Locate the cell with the specified text and output its (X, Y) center coordinate. 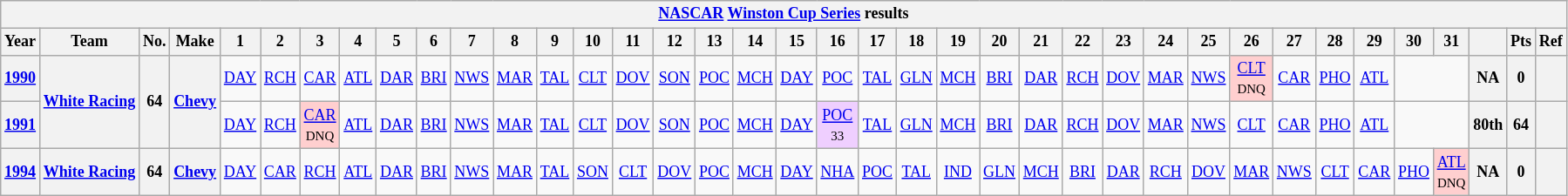
29 (1375, 42)
14 (755, 42)
Pts (1522, 42)
9 (554, 42)
CLTDNQ (1252, 78)
31 (1451, 42)
3 (320, 42)
80th (1489, 125)
28 (1335, 42)
27 (1295, 42)
1994 (21, 172)
22 (1083, 42)
11 (633, 42)
13 (715, 42)
NASCAR Winston Cup Series results (784, 14)
21 (1041, 42)
Ref (1551, 42)
23 (1123, 42)
CARDNQ (320, 125)
7 (472, 42)
18 (916, 42)
1990 (21, 78)
Make (195, 42)
No. (155, 42)
6 (434, 42)
2 (280, 42)
25 (1208, 42)
26 (1252, 42)
19 (958, 42)
5 (397, 42)
10 (593, 42)
1991 (21, 125)
15 (797, 42)
17 (878, 42)
30 (1414, 42)
Team (89, 42)
20 (1000, 42)
24 (1165, 42)
IND (958, 172)
12 (675, 42)
Year (21, 42)
1 (240, 42)
POC33 (838, 125)
8 (515, 42)
ATLDNQ (1451, 172)
NHA (838, 172)
4 (358, 42)
16 (838, 42)
